Determine the [X, Y] coordinate at the center of the cell enclosing the given text.  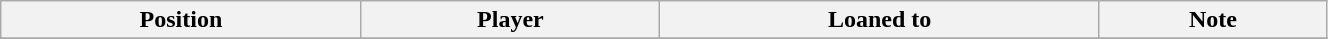
Loaned to [880, 20]
Position [181, 20]
Player [510, 20]
Note [1212, 20]
